Provide the (X, Y) coordinate of the cell's center where the given text is located.  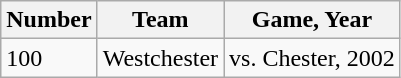
Game, Year (312, 20)
Number (49, 20)
100 (49, 58)
Westchester (160, 58)
vs. Chester, 2002 (312, 58)
Team (160, 20)
